Locate the cell with the specified text and output its [X, Y] center coordinate. 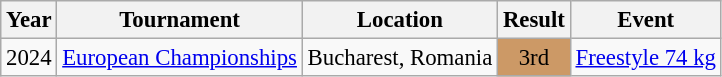
3rd [534, 58]
Year [29, 20]
Location [400, 20]
Event [646, 20]
Bucharest, Romania [400, 58]
2024 [29, 58]
European Championships [180, 58]
Result [534, 20]
Freestyle 74 kg [646, 58]
Tournament [180, 20]
